From the cell containing the given text, extract its center point as [x, y] coordinate. 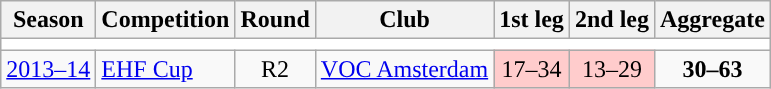
Aggregate [712, 20]
Round [275, 20]
Club [404, 20]
13–29 [612, 69]
2nd leg [612, 20]
VOC Amsterdam [404, 69]
Season [48, 20]
2013–14 [48, 69]
30–63 [712, 69]
1st leg [532, 20]
17–34 [532, 69]
R2 [275, 69]
Competition [166, 20]
EHF Cup [166, 69]
